Return the [x, y] coordinate for the center point of the cell that contains the specified text.  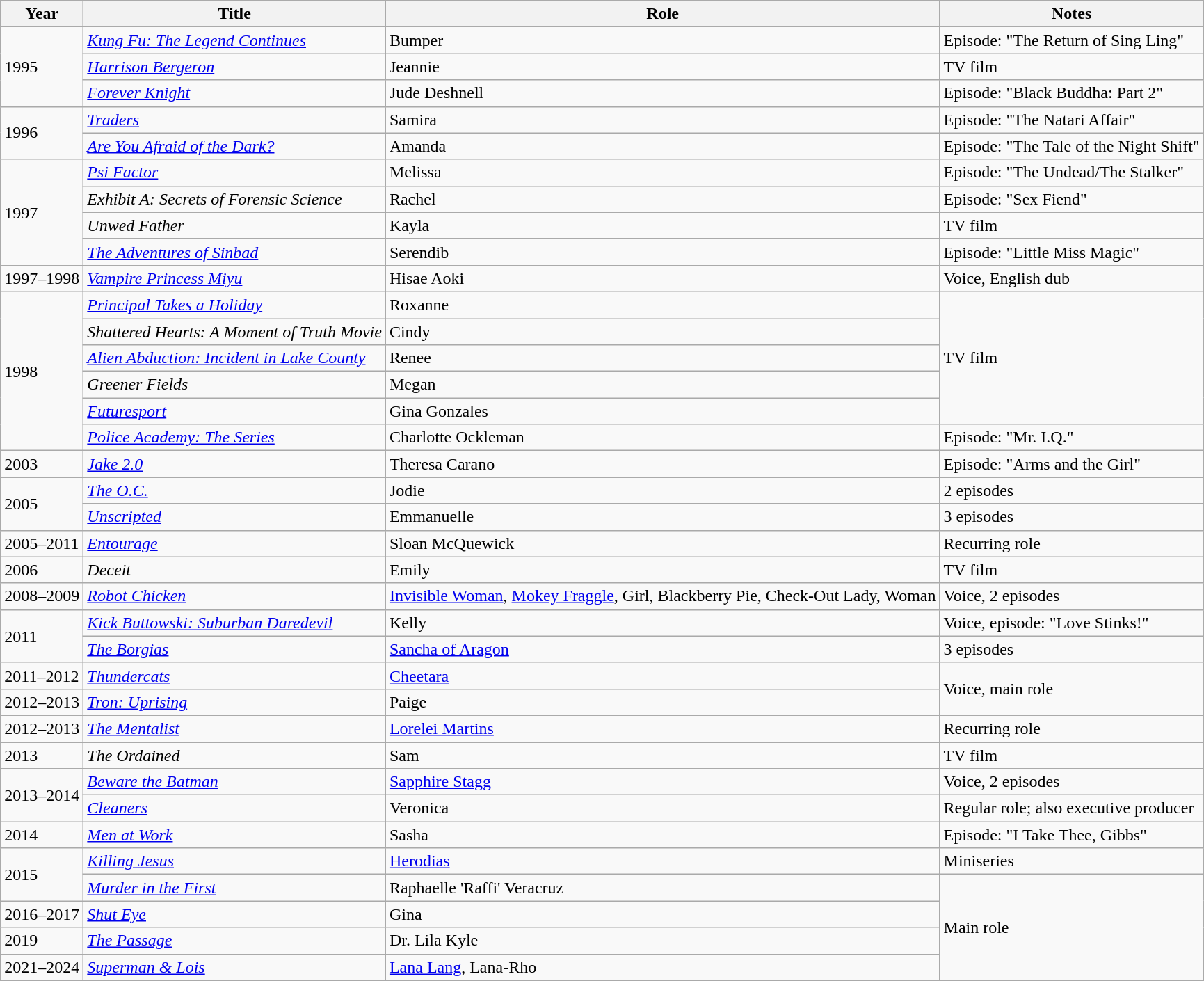
Raphaelle 'Raffi' Veracruz [662, 888]
Veronica [662, 808]
Greener Fields [235, 385]
Kick Buttowski: Suburban Daredevil [235, 623]
The O.C. [235, 490]
Thundercats [235, 676]
Serendib [662, 252]
Cheetara [662, 676]
Bumper [662, 40]
Police Academy: The Series [235, 438]
1997 [42, 212]
Sloan McQuewick [662, 543]
Episode: "The Undead/The Stalker" [1071, 173]
Unscripted [235, 517]
The Mentalist [235, 728]
Theresa Carano [662, 464]
Principal Takes a Holiday [235, 305]
Lorelei Martins [662, 728]
Alien Abduction: Incident in Lake County [235, 358]
Charlotte Ockleman [662, 438]
2016–2017 [42, 914]
Are You Afraid of the Dark? [235, 146]
2006 [42, 570]
2008–2009 [42, 596]
Kung Fu: The Legend Continues [235, 40]
Forever Knight [235, 93]
1995 [42, 67]
Invisible Woman, Mokey Fraggle, Girl, Blackberry Pie, Check-Out Lady, Woman [662, 596]
Unwed Father [235, 225]
Gina [662, 914]
Jeannie [662, 67]
Men at Work [235, 835]
Episode: "Arms and the Girl" [1071, 464]
Voice, episode: "Love Stinks!" [1071, 623]
Superman & Lois [235, 967]
Sancha of Aragon [662, 649]
2013–2014 [42, 795]
2005–2011 [42, 543]
Cindy [662, 332]
Voice, main role [1071, 689]
Regular role; also executive producer [1071, 808]
Episode: "Sex Fiend" [1071, 199]
Hisae Aoki [662, 278]
Traders [235, 120]
Exhibit A: Secrets of Forensic Science [235, 199]
1996 [42, 133]
2019 [42, 941]
2003 [42, 464]
Deceit [235, 570]
Robot Chicken [235, 596]
Notes [1071, 14]
Episode: "I Take Thee, Gibbs" [1071, 835]
Murder in the First [235, 888]
2005 [42, 504]
Futuresport [235, 411]
Harrison Bergeron [235, 67]
Episode: "The Natari Affair" [1071, 120]
1997–1998 [42, 278]
Main role [1071, 927]
The Adventures of Sinbad [235, 252]
Jude Deshnell [662, 93]
Beware the Batman [235, 782]
Megan [662, 385]
Episode: "Black Buddha: Part 2" [1071, 93]
2011–2012 [42, 676]
Episode: "The Return of Sing Ling" [1071, 40]
2014 [42, 835]
Sam [662, 755]
The Borgias [235, 649]
Kayla [662, 225]
2015 [42, 875]
Miniseries [1071, 861]
Gina Gonzales [662, 411]
Year [42, 14]
Voice, English dub [1071, 278]
Vampire Princess Miyu [235, 278]
Episode: "The Tale of the Night Shift" [1071, 146]
Sapphire Stagg [662, 782]
Killing Jesus [235, 861]
Rachel [662, 199]
Melissa [662, 173]
2011 [42, 636]
Title [235, 14]
Roxanne [662, 305]
Paige [662, 702]
Samira [662, 120]
1998 [42, 371]
Emily [662, 570]
Jodie [662, 490]
Jake 2.0 [235, 464]
Amanda [662, 146]
Shattered Hearts: A Moment of Truth Movie [235, 332]
Entourage [235, 543]
Sasha [662, 835]
Psi Factor [235, 173]
Herodias [662, 861]
Tron: Uprising [235, 702]
Role [662, 14]
Shut Eye [235, 914]
The Ordained [235, 755]
Cleaners [235, 808]
Renee [662, 358]
Kelly [662, 623]
Episode: "Mr. I.Q." [1071, 438]
2 episodes [1071, 490]
Lana Lang, Lana-Rho [662, 967]
Episode: "Little Miss Magic" [1071, 252]
2021–2024 [42, 967]
The Passage [235, 941]
2013 [42, 755]
Dr. Lila Kyle [662, 941]
Emmanuelle [662, 517]
